Locate the cell with the specified text and output its (X, Y) center coordinate. 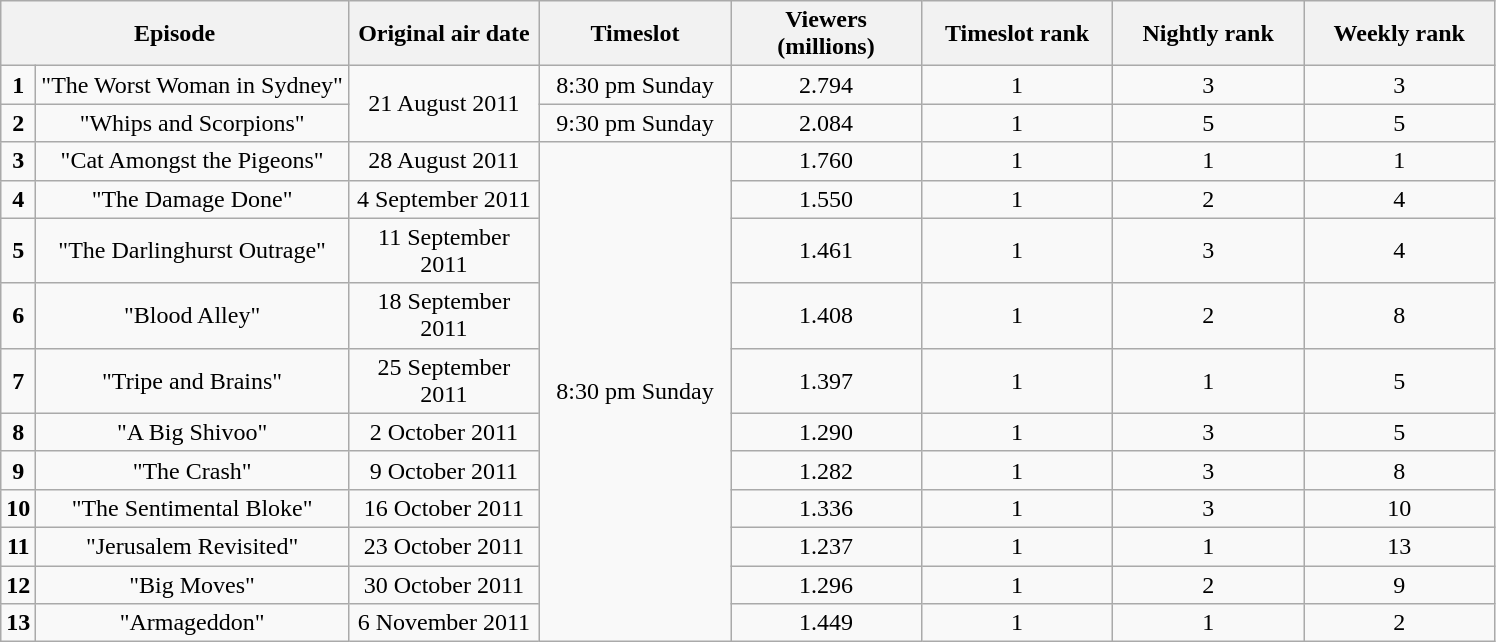
23 October 2011 (444, 546)
7 (18, 380)
1.550 (826, 199)
2 October 2011 (444, 432)
21 August 2011 (444, 104)
Viewers(millions) (826, 34)
"The Worst Woman in Sydney" (192, 85)
9:30 pm Sunday (634, 123)
18 September 2011 (444, 316)
1.237 (826, 546)
"Whips and Scorpions" (192, 123)
Nightly rank (1208, 34)
"Big Moves" (192, 585)
30 October 2011 (444, 585)
1.408 (826, 316)
1.760 (826, 161)
12 (18, 585)
2.084 (826, 123)
"The Damage Done" (192, 199)
1.296 (826, 585)
Episode (175, 34)
"The Crash" (192, 470)
11 (18, 546)
"A Big Shivoo" (192, 432)
1.282 (826, 470)
6 (18, 316)
"Armageddon" (192, 623)
1.449 (826, 623)
Original air date (444, 34)
16 October 2011 (444, 508)
1.290 (826, 432)
9 October 2011 (444, 470)
25 September 2011 (444, 380)
"The Sentimental Bloke" (192, 508)
Timeslot (634, 34)
"Tripe and Brains" (192, 380)
11 September 2011 (444, 250)
"The Darlinghurst Outrage" (192, 250)
"Jerusalem Revisited" (192, 546)
4 September 2011 (444, 199)
"Cat Amongst the Pigeons" (192, 161)
1.461 (826, 250)
"Blood Alley" (192, 316)
Weekly rank (1400, 34)
1.397 (826, 380)
2.794 (826, 85)
6 November 2011 (444, 623)
28 August 2011 (444, 161)
1.336 (826, 508)
Timeslot rank (1018, 34)
